Output the (x, y) coordinate of the center of the cell containing the given text.  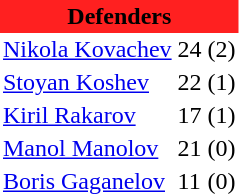
(0) (222, 148)
Nikola Kovachev (88, 50)
21 (190, 148)
22 (190, 82)
17 (190, 116)
Kiril Rakarov (88, 116)
24 (190, 50)
Stoyan Koshev (88, 82)
Defenders (120, 16)
(2) (222, 50)
Manol Manolov (88, 148)
